Return the [X, Y] coordinate for the center point of the cell that contains the specified text.  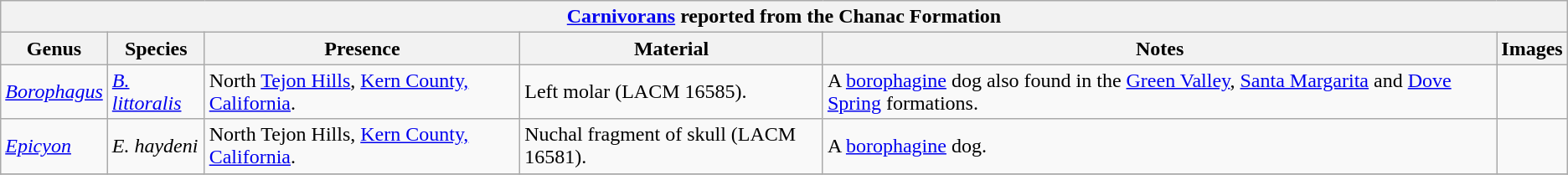
Notes [1159, 49]
Borophagus [54, 92]
Nuchal fragment of skull (LACM 16581). [672, 146]
Carnivorans reported from the Chanac Formation [784, 17]
Material [672, 49]
A borophagine dog. [1159, 146]
B. littoralis [156, 92]
Left molar (LACM 16585). [672, 92]
Presence [362, 49]
Species [156, 49]
Epicyon [54, 146]
Genus [54, 49]
A borophagine dog also found in the Green Valley, Santa Margarita and Dove Spring formations. [1159, 92]
Images [1532, 49]
E. haydeni [156, 146]
